Search for the cell housing the specified text and yield its (x, y) center coordinate. 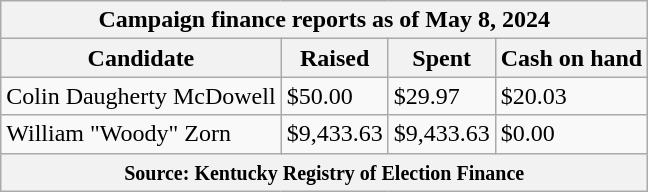
Campaign finance reports as of May 8, 2024 (324, 20)
Cash on hand (571, 58)
William "Woody" Zorn (141, 134)
$20.03 (571, 96)
Raised (334, 58)
$50.00 (334, 96)
$29.97 (442, 96)
Spent (442, 58)
Colin Daugherty McDowell (141, 96)
Candidate (141, 58)
Source: Kentucky Registry of Election Finance (324, 172)
$0.00 (571, 134)
